Provide the (X, Y) coordinate of the cell's center where the given text is located.  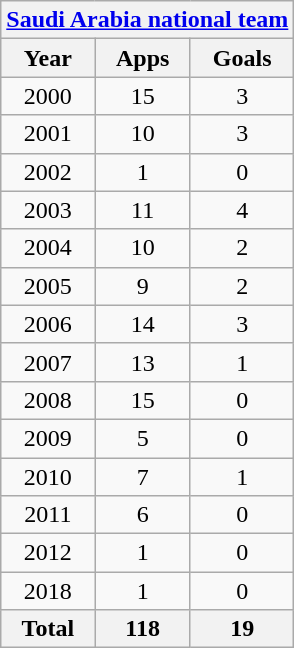
2007 (48, 362)
2012 (48, 553)
2018 (48, 591)
2008 (48, 400)
Total (48, 629)
19 (242, 629)
4 (242, 210)
2011 (48, 515)
7 (143, 477)
2009 (48, 438)
Goals (242, 58)
13 (143, 362)
11 (143, 210)
14 (143, 324)
2006 (48, 324)
2002 (48, 172)
Apps (143, 58)
6 (143, 515)
2001 (48, 134)
Year (48, 58)
118 (143, 629)
5 (143, 438)
2004 (48, 248)
2005 (48, 286)
2003 (48, 210)
2000 (48, 96)
9 (143, 286)
Saudi Arabia national team (148, 20)
2010 (48, 477)
